Determine the (X, Y) coordinate at the center of the cell enclosing the given text.  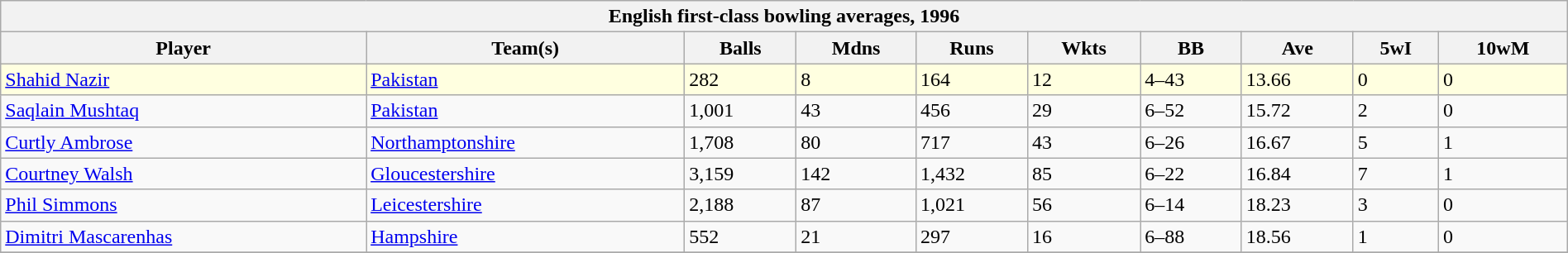
3,159 (741, 174)
717 (971, 142)
5 (1396, 142)
Hampshire (526, 236)
15.72 (1297, 111)
18.23 (1297, 205)
456 (971, 111)
80 (857, 142)
3 (1396, 205)
Gloucestershire (526, 174)
Dimitri Mascarenhas (184, 236)
56 (1083, 205)
Phil Simmons (184, 205)
1,001 (741, 111)
18.56 (1297, 236)
Ave (1297, 48)
6–22 (1191, 174)
12 (1083, 79)
Northamptonshire (526, 142)
552 (741, 236)
297 (971, 236)
16.67 (1297, 142)
16 (1083, 236)
Saqlain Mushtaq (184, 111)
Balls (741, 48)
Runs (971, 48)
6–14 (1191, 205)
6–26 (1191, 142)
6–52 (1191, 111)
164 (971, 79)
16.84 (1297, 174)
2,188 (741, 205)
282 (741, 79)
Mdns (857, 48)
English first-class bowling averages, 1996 (784, 17)
29 (1083, 111)
Player (184, 48)
2 (1396, 111)
13.66 (1297, 79)
1,432 (971, 174)
Wkts (1083, 48)
7 (1396, 174)
85 (1083, 174)
1,021 (971, 205)
Shahid Nazir (184, 79)
Curtly Ambrose (184, 142)
87 (857, 205)
BB (1191, 48)
1,708 (741, 142)
142 (857, 174)
8 (857, 79)
5wI (1396, 48)
4–43 (1191, 79)
Leicestershire (526, 205)
Team(s) (526, 48)
Courtney Walsh (184, 174)
10wM (1503, 48)
6–88 (1191, 236)
21 (857, 236)
